Capture the cell that displays the provided text and extract its [x, y] central coordinate. 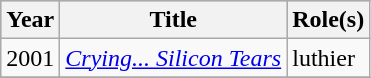
Crying... Silicon Tears [174, 58]
2001 [30, 58]
Year [30, 20]
luthier [328, 58]
Role(s) [328, 20]
Title [174, 20]
